Scan for the cell matching the given text and deliver its [x, y] coordinate at center. 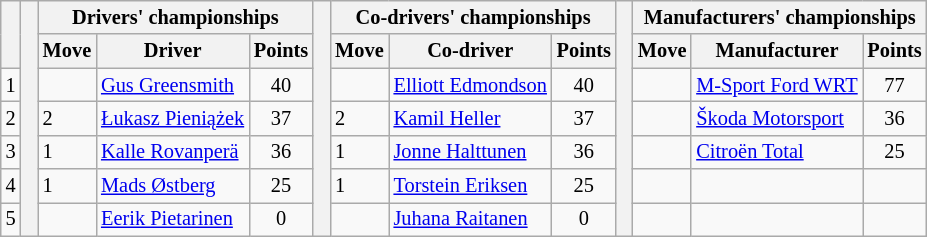
Driver [172, 51]
Kamil Heller [470, 118]
5 [11, 219]
Co-drivers' championships [473, 17]
Drivers' championships [176, 17]
4 [11, 186]
Gus Greensmith [172, 85]
Co-driver [470, 51]
Jonne Halttunen [470, 152]
Eerik Pietarinen [172, 219]
3 [11, 152]
Manufacturers' championships [780, 17]
Torstein Eriksen [470, 186]
Manufacturer [776, 51]
77 [895, 85]
Łukasz Pieniążek [172, 118]
Kalle Rovanperä [172, 152]
Citroën Total [776, 152]
M-Sport Ford WRT [776, 85]
Mads Østberg [172, 186]
Juhana Raitanen [470, 219]
Elliott Edmondson [470, 85]
Škoda Motorsport [776, 118]
